Return [X, Y] of the center of cell containing provided text 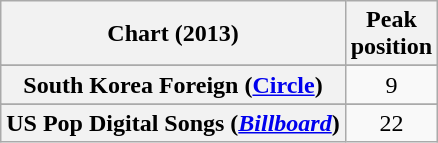
Peakposition [391, 34]
22 [391, 123]
US Pop Digital Songs (Billboard) [173, 123]
9 [391, 85]
Chart (2013) [173, 34]
South Korea Foreign (Circle) [173, 85]
